Return the [x, y] coordinate for the center point of the cell that contains the specified text.  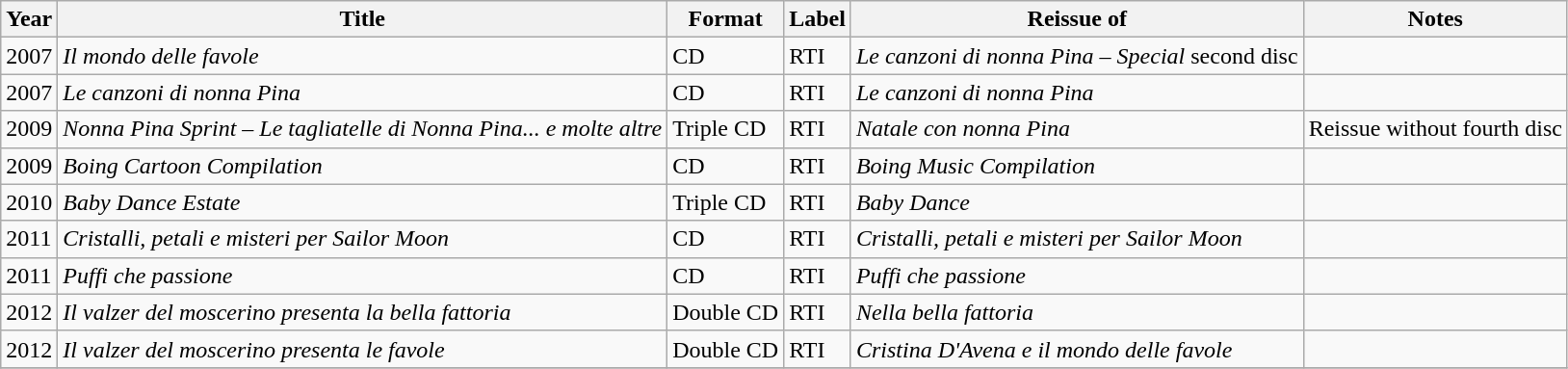
Title [362, 19]
Natale con nonna Pina [1077, 129]
Label [818, 19]
Boing Cartoon Compilation [362, 166]
Il valzer del moscerino presenta le favole [362, 349]
Il valzer del moscerino presenta la bella fattoria [362, 312]
Format [726, 19]
Reissue of [1077, 19]
Baby Dance [1077, 202]
Cristina D'Avena e il mondo delle favole [1077, 349]
Le canzoni di nonna Pina – Special second disc [1077, 56]
Reissue without fourth disc [1435, 129]
Boing Music Compilation [1077, 166]
Notes [1435, 19]
2010 [29, 202]
Baby Dance Estate [362, 202]
Il mondo delle favole [362, 56]
Year [29, 19]
Nella bella fattoria [1077, 312]
Nonna Pina Sprint – Le tagliatelle di Nonna Pina... e molte altre [362, 129]
